Identify which cell holds the provided text, then report its (X, Y) central coordinate. 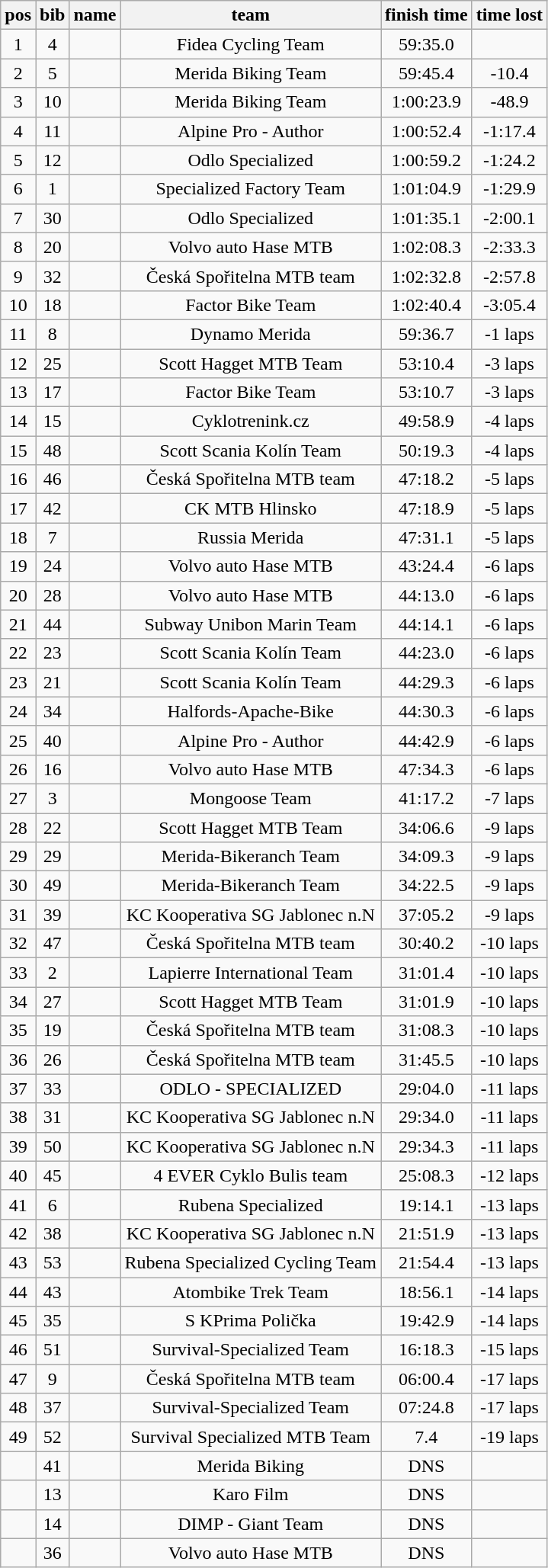
1:02:40.4 (427, 305)
-2:00.1 (509, 218)
1:00:59.2 (427, 160)
Fidea Cycling Team (251, 44)
19:14.1 (427, 1204)
bib (52, 15)
-1:17.4 (509, 131)
34:09.3 (427, 857)
team (251, 15)
Specialized Factory Team (251, 189)
-48.9 (509, 102)
Halfords-Apache-Bike (251, 711)
31:45.5 (427, 1060)
44:42.9 (427, 740)
30:40.2 (427, 944)
name (95, 15)
-19 laps (509, 1437)
Merida Biking (251, 1466)
34:22.5 (427, 886)
06:00.4 (427, 1379)
-1:24.2 (509, 160)
59:35.0 (427, 44)
44:14.1 (427, 624)
29:34.3 (427, 1146)
53 (52, 1262)
Lapierre International Team (251, 973)
-7 laps (509, 798)
CK MTB Hlinsko (251, 508)
-2:33.3 (509, 247)
44:13.0 (427, 595)
52 (52, 1437)
07:24.8 (427, 1408)
44:30.3 (427, 711)
-10.4 (509, 73)
Karo Film (251, 1495)
31:01.9 (427, 1002)
DIMP - Giant Team (251, 1524)
19:42.9 (427, 1321)
47:18.2 (427, 479)
Mongoose Team (251, 798)
-1:29.9 (509, 189)
31:08.3 (427, 1031)
pos (18, 15)
4 EVER Cyklo Bulis team (251, 1175)
29:04.0 (427, 1089)
Survival Specialized MTB Team (251, 1437)
41:17.2 (427, 798)
1:00:23.9 (427, 102)
Subway Unibon Marin Team (251, 624)
49:58.9 (427, 422)
-15 laps (509, 1350)
Russia Merida (251, 537)
S KPrima Polička (251, 1321)
1:01:35.1 (427, 218)
47:34.3 (427, 769)
50 (52, 1146)
37:05.2 (427, 915)
1:00:52.4 (427, 131)
1:02:32.8 (427, 276)
43:24.4 (427, 566)
21:51.9 (427, 1233)
Rubena Specialized Cycling Team (251, 1262)
Cyklotrenink.cz (251, 422)
59:45.4 (427, 73)
29:34.0 (427, 1117)
47:31.1 (427, 537)
-1 laps (509, 334)
53:10.7 (427, 393)
Dynamo Merida (251, 334)
-12 laps (509, 1175)
21:54.4 (427, 1262)
Atombike Trek Team (251, 1292)
time lost (509, 15)
25:08.3 (427, 1175)
18:56.1 (427, 1292)
7.4 (427, 1437)
34:06.6 (427, 827)
-3:05.4 (509, 305)
53:10.4 (427, 364)
finish time (427, 15)
50:19.3 (427, 451)
51 (52, 1350)
47:18.9 (427, 508)
1:02:08.3 (427, 247)
31:01.4 (427, 973)
ODLO - SPECIALIZED (251, 1089)
44:29.3 (427, 682)
44:23.0 (427, 653)
-2:57.8 (509, 276)
1:01:04.9 (427, 189)
Rubena Specialized (251, 1204)
16:18.3 (427, 1350)
59:36.7 (427, 334)
